Pinpoint the cell where the given text exists, returning its (x, y) midpoint coordinate. 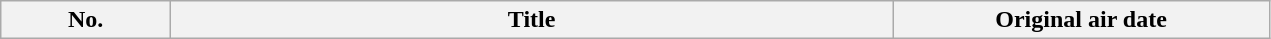
Original air date (1082, 20)
Title (532, 20)
No. (86, 20)
